Output the (x, y) coordinate of the center of the cell containing the given text.  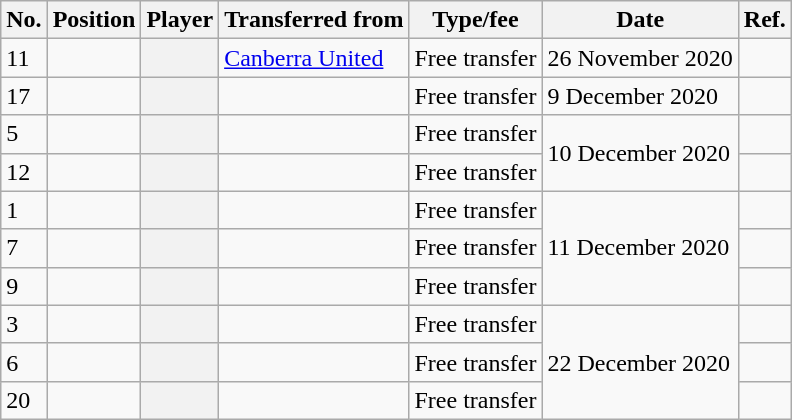
12 (24, 172)
Position (94, 20)
1 (24, 210)
5 (24, 134)
6 (24, 362)
11 (24, 58)
7 (24, 248)
22 December 2020 (640, 362)
Type/fee (476, 20)
9 December 2020 (640, 96)
Ref. (764, 20)
Transferred from (314, 20)
11 December 2020 (640, 248)
17 (24, 96)
26 November 2020 (640, 58)
No. (24, 20)
Date (640, 20)
10 December 2020 (640, 153)
3 (24, 324)
9 (24, 286)
Player (180, 20)
20 (24, 400)
Canberra United (314, 58)
